Search for the cell housing the specified text and yield its [X, Y] center coordinate. 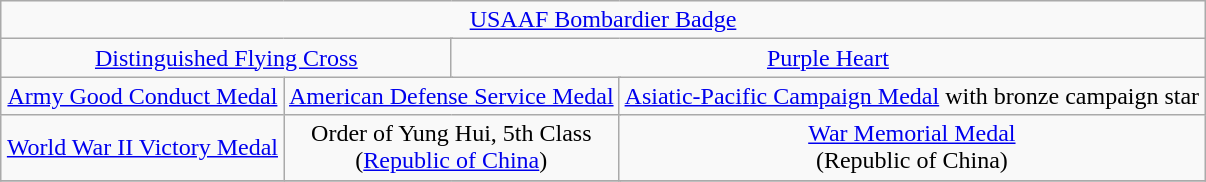
Army Good Conduct Medal [142, 96]
Distinguished Flying Cross [226, 58]
World War II Victory Medal [142, 148]
USAAF Bombardier Badge [602, 20]
War Memorial Medal(Republic of China) [912, 148]
Asiatic-Pacific Campaign Medal with bronze campaign star [912, 96]
Purple Heart [828, 58]
Order of Yung Hui, 5th Class(Republic of China) [452, 148]
American Defense Service Medal [452, 96]
